Capture the cell that displays the provided text and extract its (X, Y) central coordinate. 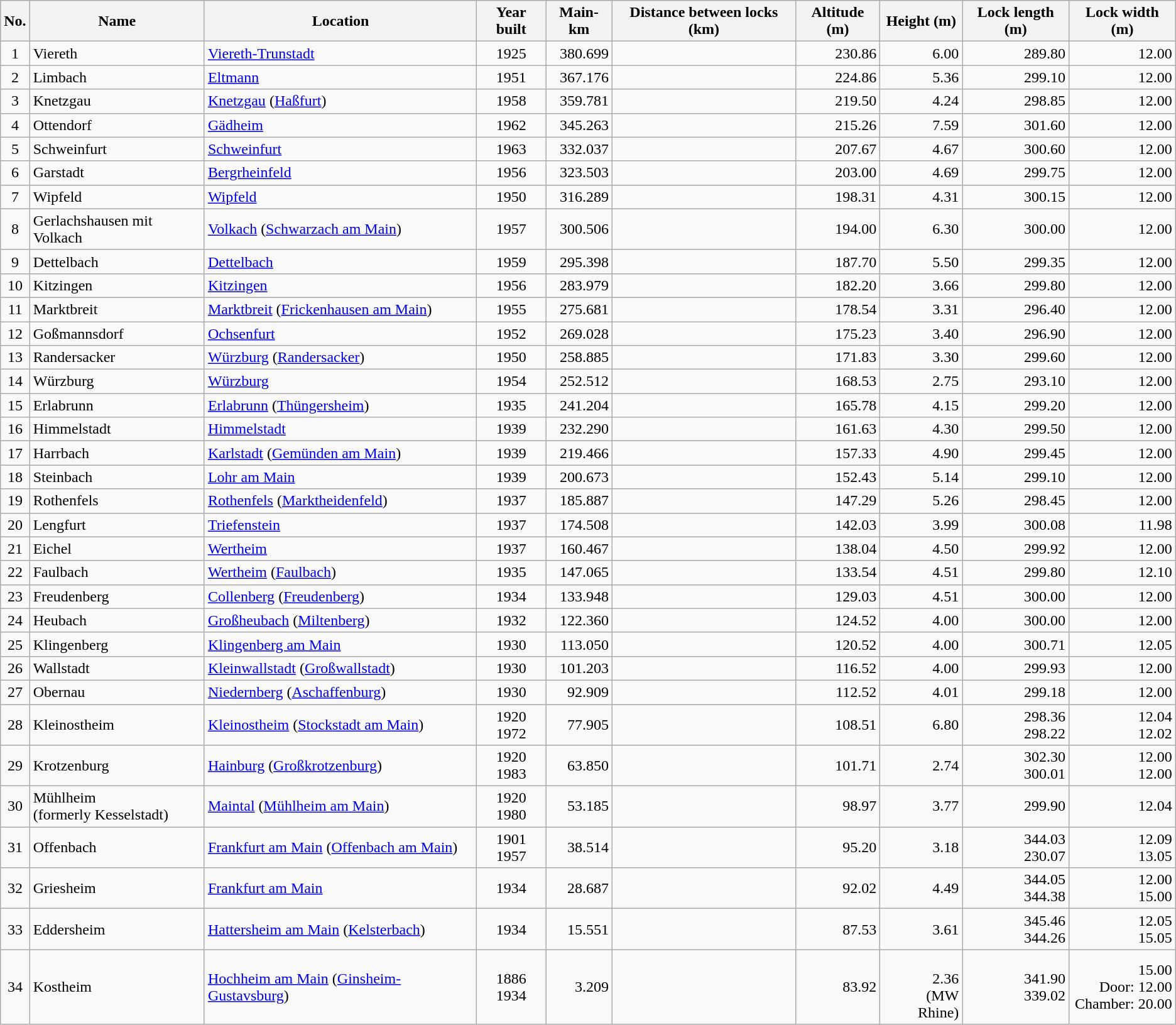
332.037 (579, 149)
Obernau (117, 692)
299.45 (1016, 453)
3.99 (921, 525)
160.467 (579, 549)
1954 (511, 381)
Ottendorf (117, 125)
120.52 (838, 644)
3.31 (921, 309)
4.30 (921, 429)
Goßmannsdorf (117, 334)
25 (15, 644)
Lock width (m) (1123, 21)
Gädheim (340, 125)
98.97 (838, 807)
1962 (511, 125)
203.00 (838, 173)
175.23 (838, 334)
241.204 (579, 405)
34 (15, 987)
5 (15, 149)
182.20 (838, 285)
Distance between locks (km) (704, 21)
26 (15, 668)
12.0515.05 (1123, 929)
11 (15, 309)
4.24 (921, 101)
Offenbach (117, 847)
Main-km (579, 21)
10 (15, 285)
296.90 (1016, 334)
27 (15, 692)
367.176 (579, 77)
299.93 (1016, 668)
19 (15, 501)
Hattersheim am Main (Kelsterbach) (340, 929)
Limbach (117, 77)
224.86 (838, 77)
Niedernberg (Aschaffenburg) (340, 692)
Karlstadt (Gemünden am Main) (340, 453)
215.26 (838, 125)
345.263 (579, 125)
83.92 (838, 987)
4.50 (921, 549)
Harrbach (117, 453)
Location (340, 21)
3.40 (921, 334)
1920 1972 (511, 724)
300.60 (1016, 149)
299.75 (1016, 173)
24 (15, 620)
293.10 (1016, 381)
1951 (511, 77)
232.290 (579, 429)
12.0913.05 (1123, 847)
300.08 (1016, 525)
95.20 (838, 847)
341.90339.02 (1016, 987)
359.781 (579, 101)
116.52 (838, 668)
198.31 (838, 197)
194.00 (838, 229)
Klingenberg am Main (340, 644)
Hainburg (Großkrotzenburg) (340, 765)
1963 (511, 149)
13 (15, 358)
316.289 (579, 197)
12.0012.00 (1123, 765)
Year built (511, 21)
300.506 (579, 229)
101.71 (838, 765)
4.01 (921, 692)
1925 (511, 53)
Eddersheim (117, 929)
Hochheim am Main (Ginsheim-Gustavsburg) (340, 987)
3.209 (579, 987)
133.54 (838, 573)
2 (15, 77)
269.028 (579, 334)
Frankfurt am Main (340, 889)
Lohr am Main (340, 477)
152.43 (838, 477)
3.18 (921, 847)
Bergrheinfeld (340, 173)
299.18 (1016, 692)
5.36 (921, 77)
Knetzgau (Haßfurt) (340, 101)
12.0412.02 (1123, 724)
4.31 (921, 197)
12.0015.00 (1123, 889)
4.90 (921, 453)
299.90 (1016, 807)
Viereth-Trunstadt (340, 53)
38.514 (579, 847)
1959 (511, 261)
19011957 (511, 847)
124.52 (838, 620)
4.49 (921, 889)
1955 (511, 309)
87.53 (838, 929)
5.50 (921, 261)
20 (15, 525)
15.00Door: 12.00Chamber: 20.00 (1123, 987)
33 (15, 929)
Heubach (117, 620)
275.681 (579, 309)
29 (15, 765)
258.885 (579, 358)
157.33 (838, 453)
Collenberg (Freudenberg) (340, 596)
Eltmann (340, 77)
Maintal (Mühlheim am Main) (340, 807)
302.30300.01 (1016, 765)
Name (117, 21)
2.36(MW Rhine) (921, 987)
4.69 (921, 173)
7.59 (921, 125)
Lock length (m) (1016, 21)
129.03 (838, 596)
8 (15, 229)
Rothenfels (117, 501)
15.551 (579, 929)
3.61 (921, 929)
63.850 (579, 765)
18 (15, 477)
200.673 (579, 477)
Kleinostheim (Stockstadt am Main) (340, 724)
5.14 (921, 477)
Würzburg (Randersacker) (340, 358)
21 (15, 549)
28.687 (579, 889)
22 (15, 573)
Klingenberg (117, 644)
Garstadt (117, 173)
299.20 (1016, 405)
298.85 (1016, 101)
161.63 (838, 429)
344.03230.07 (1016, 847)
1957 (511, 229)
1958 (511, 101)
Marktbreit (117, 309)
Mühlheim (formerly Kesselstadt) (117, 807)
147.29 (838, 501)
207.67 (838, 149)
380.699 (579, 53)
17 (15, 453)
Lengfurt (117, 525)
Triefenstein (340, 525)
296.40 (1016, 309)
Steinbach (117, 477)
6 (15, 173)
30 (15, 807)
Ochsenfurt (340, 334)
133.948 (579, 596)
289.80 (1016, 53)
178.54 (838, 309)
19201983 (511, 765)
Wertheim (340, 549)
168.53 (838, 381)
Griesheim (117, 889)
344.05344.38 (1016, 889)
4.15 (921, 405)
14 (15, 381)
77.905 (579, 724)
Kleinwallstadt (Großwallstadt) (340, 668)
No. (15, 21)
Volkach (Schwarzach am Main) (340, 229)
300.71 (1016, 644)
9 (15, 261)
Faulbach (117, 573)
101.203 (579, 668)
6.80 (921, 724)
11.98 (1123, 525)
122.360 (579, 620)
1932 (511, 620)
6.30 (921, 229)
23 (15, 596)
298.36298.22 (1016, 724)
12.10 (1123, 573)
301.60 (1016, 125)
171.83 (838, 358)
7 (15, 197)
3 (15, 101)
Krotzenburg (117, 765)
108.51 (838, 724)
53.185 (579, 807)
16 (15, 429)
3.66 (921, 285)
92.909 (579, 692)
Knetzgau (117, 101)
300.15 (1016, 197)
Gerlachshausen mit Volkach (117, 229)
298.45 (1016, 501)
112.52 (838, 692)
92.02 (838, 889)
219.466 (579, 453)
32 (15, 889)
1 (15, 53)
18861934 (511, 987)
252.512 (579, 381)
Erlabrunn (117, 405)
Randersacker (117, 358)
138.04 (838, 549)
4.67 (921, 149)
3.30 (921, 358)
12.04 (1123, 807)
15 (15, 405)
Height (m) (921, 21)
165.78 (838, 405)
185.887 (579, 501)
113.050 (579, 644)
Kleinostheim (117, 724)
174.508 (579, 525)
Freudenberg (117, 596)
299.92 (1016, 549)
345.46344.26 (1016, 929)
2.74 (921, 765)
Viereth (117, 53)
Frankfurt am Main (Offenbach am Main) (340, 847)
Wallstadt (117, 668)
Großheubach (Miltenberg) (340, 620)
6.00 (921, 53)
219.50 (838, 101)
299.60 (1016, 358)
3.77 (921, 807)
Rothenfels (Marktheidenfeld) (340, 501)
19201980 (511, 807)
299.50 (1016, 429)
28 (15, 724)
323.503 (579, 173)
147.065 (579, 573)
295.398 (579, 261)
1952 (511, 334)
Erlabrunn (Thüngersheim) (340, 405)
230.86 (838, 53)
Kostheim (117, 987)
31 (15, 847)
Wertheim (Faulbach) (340, 573)
Eichel (117, 549)
12.05 (1123, 644)
142.03 (838, 525)
299.35 (1016, 261)
187.70 (838, 261)
2.75 (921, 381)
283.979 (579, 285)
5.26 (921, 501)
12 (15, 334)
Marktbreit (Frickenhausen am Main) (340, 309)
4 (15, 125)
Altitude (m) (838, 21)
